For the text-containing cell, return its midpoint in [x, y] coordinate format. 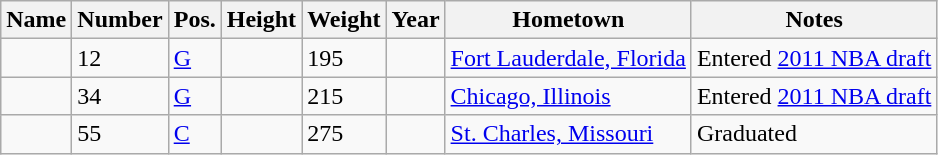
275 [344, 134]
Pos. [194, 20]
12 [120, 58]
55 [120, 134]
Name [36, 20]
215 [344, 96]
Year [416, 20]
St. Charles, Missouri [568, 134]
Chicago, Illinois [568, 96]
Number [120, 20]
Weight [344, 20]
Height [261, 20]
C [194, 134]
195 [344, 58]
Hometown [568, 20]
Graduated [814, 134]
Notes [814, 20]
34 [120, 96]
Fort Lauderdale, Florida [568, 58]
